Return (x, y) of the center of cell containing provided text 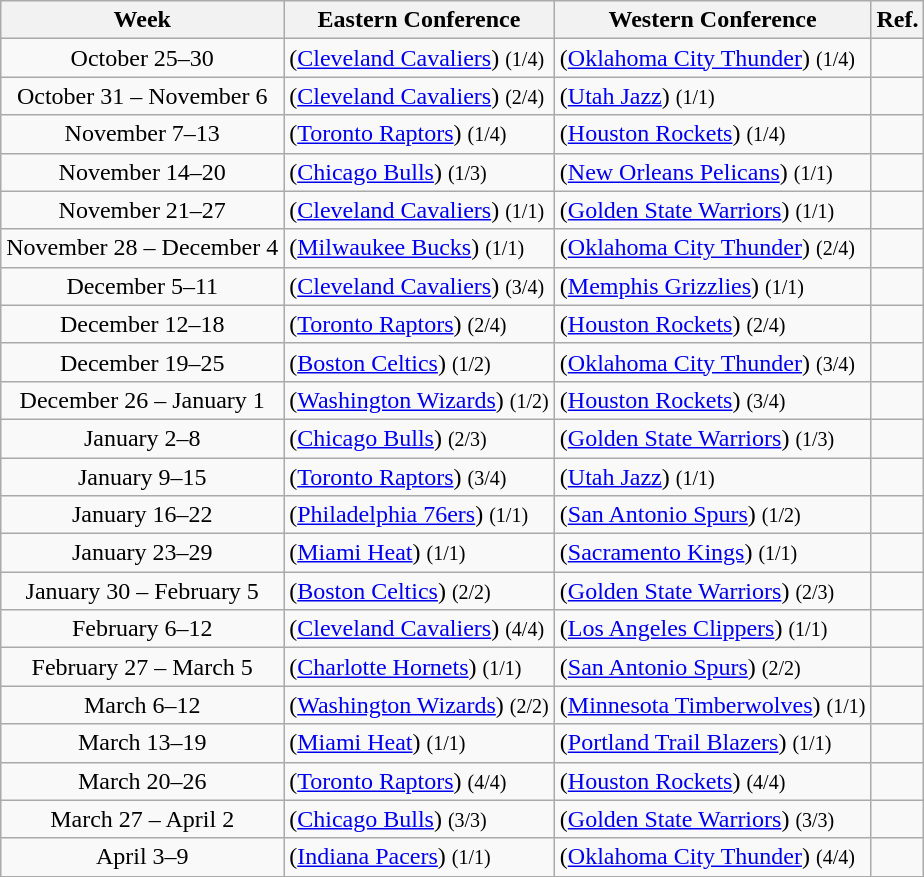
(Houston Rockets) (1/4) (712, 134)
February 27 – March 5 (142, 667)
December 5–11 (142, 286)
March 13–19 (142, 743)
January 30 – February 5 (142, 591)
(Philadelphia 76ers) (1/1) (420, 515)
October 31 – November 6 (142, 96)
December 26 – January 1 (142, 400)
(Oklahoma City Thunder) (4/4) (712, 857)
(Toronto Raptors) (4/4) (420, 781)
March 20–26 (142, 781)
(Cleveland Cavaliers) (2/4) (420, 96)
(Charlotte Hornets) (1/1) (420, 667)
(Chicago Bulls) (2/3) (420, 438)
(Toronto Raptors) (3/4) (420, 477)
(Chicago Bulls) (1/3) (420, 172)
(Golden State Warriors) (2/3) (712, 591)
(New Orleans Pelicans) (1/1) (712, 172)
(Houston Rockets) (2/4) (712, 324)
(Golden State Warriors) (3/3) (712, 819)
(Washington Wizards) (2/2) (420, 705)
March 6–12 (142, 705)
(Golden State Warriors) (1/3) (712, 438)
(Toronto Raptors) (2/4) (420, 324)
(Oklahoma City Thunder) (3/4) (712, 362)
November 28 – December 4 (142, 248)
Week (142, 20)
(Washington Wizards) (1/2) (420, 400)
(Boston Celtics) (1/2) (420, 362)
(Sacramento Kings) (1/1) (712, 553)
(Cleveland Cavaliers) (4/4) (420, 629)
(Minnesota Timberwolves) (1/1) (712, 705)
January 23–29 (142, 553)
January 9–15 (142, 477)
(Cleveland Cavaliers) (1/4) (420, 58)
November 21–27 (142, 210)
(Memphis Grizzlies) (1/1) (712, 286)
(Chicago Bulls) (3/3) (420, 819)
(Cleveland Cavaliers) (3/4) (420, 286)
February 6–12 (142, 629)
(Milwaukee Bucks) (1/1) (420, 248)
(Golden State Warriors) (1/1) (712, 210)
(Houston Rockets) (4/4) (712, 781)
December 19–25 (142, 362)
November 7–13 (142, 134)
(Portland Trail Blazers) (1/1) (712, 743)
November 14–20 (142, 172)
(Los Angeles Clippers) (1/1) (712, 629)
(Houston Rockets) (3/4) (712, 400)
March 27 – April 2 (142, 819)
(Oklahoma City Thunder) (2/4) (712, 248)
(San Antonio Spurs) (1/2) (712, 515)
Ref. (898, 20)
(Oklahoma City Thunder) (1/4) (712, 58)
(Indiana Pacers) (1/1) (420, 857)
(Toronto Raptors) (1/4) (420, 134)
(Cleveland Cavaliers) (1/1) (420, 210)
October 25–30 (142, 58)
December 12–18 (142, 324)
April 3–9 (142, 857)
January 16–22 (142, 515)
(Boston Celtics) (2/2) (420, 591)
Western Conference (712, 20)
(San Antonio Spurs) (2/2) (712, 667)
Eastern Conference (420, 20)
January 2–8 (142, 438)
